Determine the [X, Y] coordinate at the center of the cell enclosing the given text.  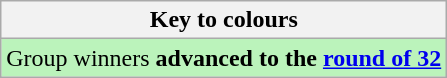
Key to colours [224, 20]
Group winners advanced to the round of 32 [224, 58]
